Return [x, y] of the center of cell containing provided text 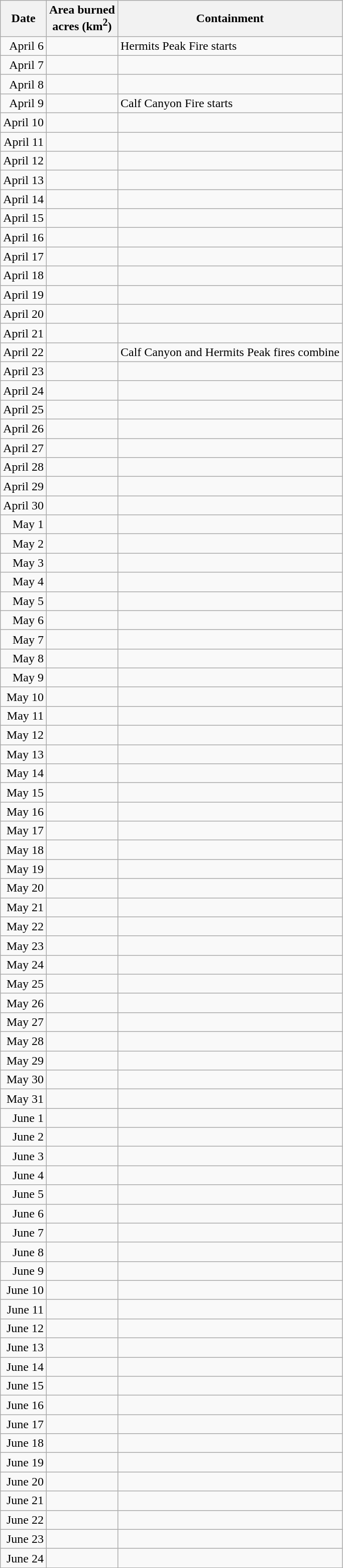
June 19 [24, 1462]
April 8 [24, 84]
April 22 [24, 352]
June 4 [24, 1175]
May 19 [24, 869]
May 3 [24, 563]
June 17 [24, 1424]
April 13 [24, 180]
May 1 [24, 525]
April 10 [24, 123]
June 15 [24, 1386]
May 26 [24, 1003]
June 12 [24, 1328]
May 12 [24, 735]
June 11 [24, 1309]
May 17 [24, 831]
May 9 [24, 677]
April 11 [24, 142]
May 4 [24, 582]
June 8 [24, 1252]
May 18 [24, 850]
May 20 [24, 888]
April 26 [24, 429]
May 2 [24, 544]
Hermits Peak Fire starts [230, 46]
May 8 [24, 658]
June 9 [24, 1271]
May 5 [24, 601]
Calf Canyon and Hermits Peak fires combine [230, 352]
June 14 [24, 1367]
Containment [230, 19]
June 6 [24, 1213]
June 22 [24, 1520]
June 3 [24, 1156]
June 13 [24, 1348]
April 18 [24, 276]
June 24 [24, 1558]
May 21 [24, 907]
May 22 [24, 926]
May 10 [24, 696]
April 27 [24, 448]
April 20 [24, 314]
April 14 [24, 199]
May 31 [24, 1099]
April 6 [24, 46]
Area burnedacres (km2) [82, 19]
April 24 [24, 390]
April 30 [24, 505]
April 7 [24, 65]
June 10 [24, 1290]
April 15 [24, 218]
June 23 [24, 1539]
June 20 [24, 1482]
May 27 [24, 1022]
May 16 [24, 812]
April 17 [24, 256]
May 29 [24, 1061]
May 15 [24, 793]
April 29 [24, 486]
April 23 [24, 371]
April 21 [24, 333]
May 24 [24, 965]
June 7 [24, 1233]
April 9 [24, 103]
June 5 [24, 1194]
June 18 [24, 1443]
June 1 [24, 1118]
May 14 [24, 773]
June 21 [24, 1501]
May 11 [24, 716]
Calf Canyon Fire starts [230, 103]
June 16 [24, 1405]
April 12 [24, 161]
May 6 [24, 620]
May 13 [24, 754]
May 25 [24, 984]
April 16 [24, 237]
Date [24, 19]
April 28 [24, 467]
May 7 [24, 639]
April 25 [24, 409]
June 2 [24, 1137]
May 23 [24, 945]
April 19 [24, 295]
May 28 [24, 1041]
May 30 [24, 1080]
